Return the [X, Y] coordinate for the center point of the cell that contains the specified text.  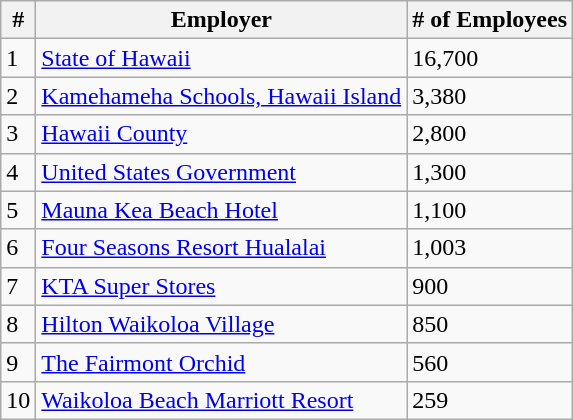
Hawaii County [222, 134]
3,380 [490, 96]
1 [18, 58]
# [18, 20]
9 [18, 362]
United States Government [222, 172]
5 [18, 210]
The Fairmont Orchid [222, 362]
Mauna Kea Beach Hotel [222, 210]
KTA Super Stores [222, 286]
259 [490, 400]
560 [490, 362]
State of Hawaii [222, 58]
10 [18, 400]
1,300 [490, 172]
Kamehameha Schools, Hawaii Island [222, 96]
16,700 [490, 58]
850 [490, 324]
Waikoloa Beach Marriott Resort [222, 400]
3 [18, 134]
1,100 [490, 210]
# of Employees [490, 20]
Employer [222, 20]
Four Seasons Resort Hualalai [222, 248]
4 [18, 172]
2,800 [490, 134]
Hilton Waikoloa Village [222, 324]
6 [18, 248]
2 [18, 96]
1,003 [490, 248]
8 [18, 324]
7 [18, 286]
900 [490, 286]
